Locate the cell with the specified text and output its (X, Y) center coordinate. 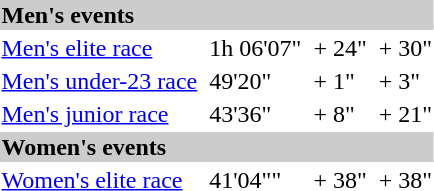
+ 1" (340, 81)
Men's junior race (100, 114)
+ 30" (405, 48)
49'20" (256, 81)
1h 06'07" (256, 48)
Women's events (217, 147)
Men's events (217, 15)
Men's under-23 race (100, 81)
+ 8" (340, 114)
43'36" (256, 114)
+ 24" (340, 48)
+ 21" (405, 114)
Men's elite race (100, 48)
+ 3" (405, 81)
